Return the [X, Y] coordinate for the center point of the cell that contains the specified text.  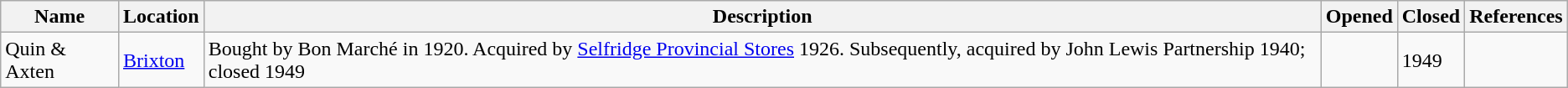
Quin & Axten [60, 60]
Brixton [161, 60]
1949 [1431, 60]
References [1516, 17]
Opened [1359, 17]
Location [161, 17]
Closed [1431, 17]
Name [60, 17]
Bought by Bon Marché in 1920. Acquired by Selfridge Provincial Stores 1926. Subsequently, acquired by John Lewis Partnership 1940; closed 1949 [762, 60]
Description [762, 17]
